Extract the [x, y] coordinate from the center of the cell holding the provided text.  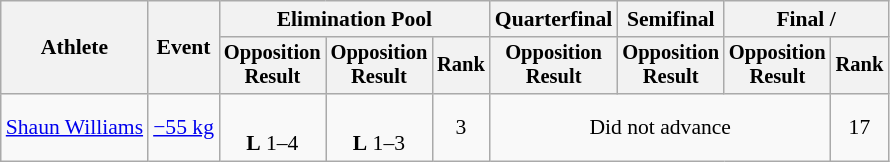
3 [461, 128]
−55 kg [184, 128]
L 1–4 [272, 128]
Shaun Williams [74, 128]
17 [860, 128]
Did not advance [660, 128]
L 1–3 [380, 128]
Quarterfinal [554, 19]
Elimination Pool [354, 19]
Athlete [74, 48]
Event [184, 48]
Final / [806, 19]
Semifinal [670, 19]
